Return [x, y] of the center of cell containing provided text 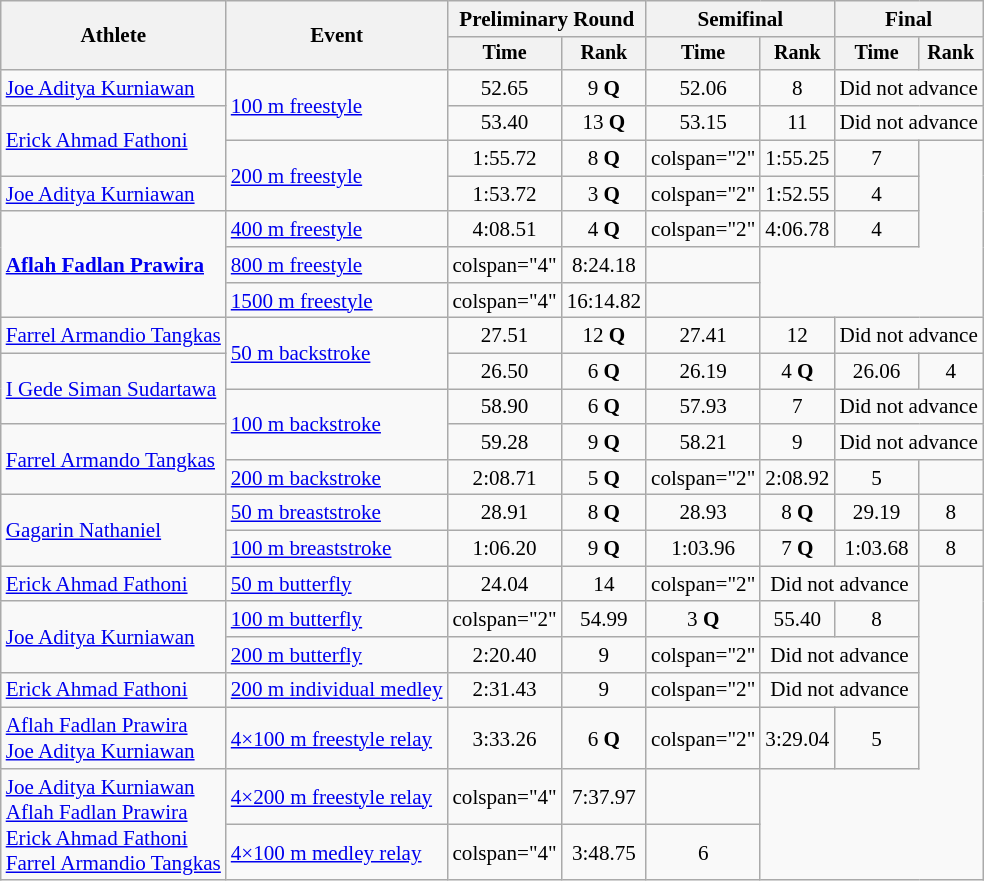
52.65 [504, 88]
26.50 [504, 370]
14 [604, 584]
3:29.04 [797, 738]
54.99 [604, 618]
1:03.96 [703, 548]
Joe Aditya KurniawanAflah Fadlan PrawiraErick Ahmad FathoniFarrel Armandio Tangkas [114, 825]
200 m individual medley [337, 690]
400 m freestyle [337, 230]
Athlete [114, 36]
Aflah Fadlan Prawira [114, 265]
2:20.40 [504, 654]
I Gede Siman Sudartawa [114, 388]
1:52.55 [797, 194]
11 [797, 122]
Farrel Armandio Tangkas [114, 336]
7 Q [797, 548]
28.93 [703, 512]
Gagarin Nathaniel [114, 530]
4×200 m freestyle relay [337, 797]
26.06 [876, 370]
55.40 [797, 618]
200 m freestyle [337, 176]
2:31.43 [504, 690]
100 m breaststroke [337, 548]
16:14.82 [604, 300]
Final [908, 18]
Event [337, 36]
52.06 [703, 88]
2:08.92 [797, 478]
12 [797, 336]
1:03.68 [876, 548]
2:08.71 [504, 478]
100 m butterfly [337, 618]
5 Q [604, 478]
Farrel Armando Tangkas [114, 460]
50 m backstroke [337, 354]
100 m backstroke [337, 424]
4:08.51 [504, 230]
59.28 [504, 442]
1:55.25 [797, 158]
4:06.78 [797, 230]
12 Q [604, 336]
50 m breaststroke [337, 512]
100 m freestyle [337, 106]
Semifinal [740, 18]
3:33.26 [504, 738]
27.41 [703, 336]
1:53.72 [504, 194]
50 m butterfly [337, 584]
4×100 m medley relay [337, 853]
6 [703, 853]
53.15 [703, 122]
200 m butterfly [337, 654]
26.19 [703, 370]
8:24.18 [604, 264]
4×100 m freestyle relay [337, 738]
57.93 [703, 406]
1:55.72 [504, 158]
800 m freestyle [337, 264]
29.19 [876, 512]
58.21 [703, 442]
24.04 [504, 584]
1:06.20 [504, 548]
7:37.97 [604, 797]
3:48.75 [604, 853]
53.40 [504, 122]
13 Q [604, 122]
1500 m freestyle [337, 300]
Aflah Fadlan PrawiraJoe Aditya Kurniawan [114, 738]
200 m backstroke [337, 478]
58.90 [504, 406]
28.91 [504, 512]
Preliminary Round [546, 18]
27.51 [504, 336]
